Extract the (x, y) coordinate from the center of the cell holding the provided text.  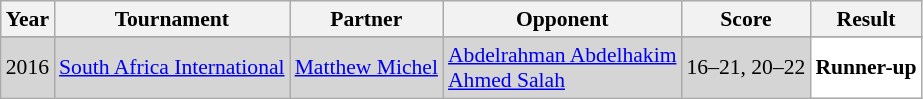
Matthew Michel (366, 68)
Result (866, 19)
Runner-up (866, 68)
Year (28, 19)
Partner (366, 19)
Score (746, 19)
Abdelrahman Abdelhakim Ahmed Salah (562, 68)
2016 (28, 68)
16–21, 20–22 (746, 68)
Tournament (172, 19)
Opponent (562, 19)
South Africa International (172, 68)
